Search for the cell housing the specified text and yield its (X, Y) center coordinate. 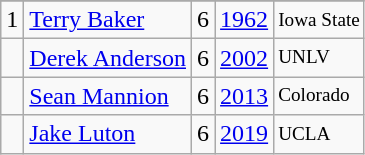
Iowa State (320, 20)
Derek Anderson (108, 58)
Colorado (320, 96)
2002 (244, 58)
Jake Luton (108, 134)
Terry Baker (108, 20)
1962 (244, 20)
1 (12, 20)
Sean Mannion (108, 96)
UCLA (320, 134)
2013 (244, 96)
UNLV (320, 58)
2019 (244, 134)
